Capture the cell that displays the provided text and extract its [x, y] central coordinate. 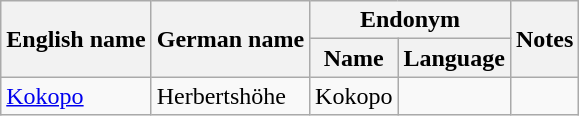
Notes [544, 39]
Endonym [410, 20]
Herbertshöhe [230, 96]
English name [76, 39]
Name [354, 58]
Language [454, 58]
German name [230, 39]
